Scan for the cell matching the given text and deliver its (X, Y) coordinate at center. 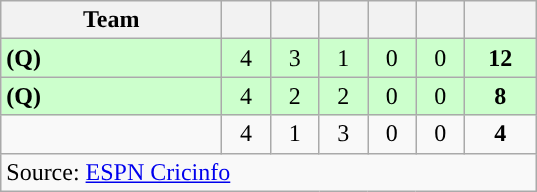
Source: ESPN Cricinfo (268, 172)
Team (112, 20)
12 (500, 58)
8 (500, 96)
